Find where the given text appears and provide that cell's center as (x, y) coordinate. 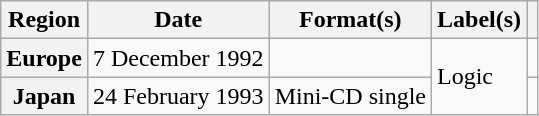
Label(s) (480, 20)
Date (178, 20)
Region (44, 20)
Logic (480, 77)
24 February 1993 (178, 96)
Mini-CD single (350, 96)
Japan (44, 96)
Europe (44, 58)
7 December 1992 (178, 58)
Format(s) (350, 20)
